Return [X, Y] of the center of cell containing provided text 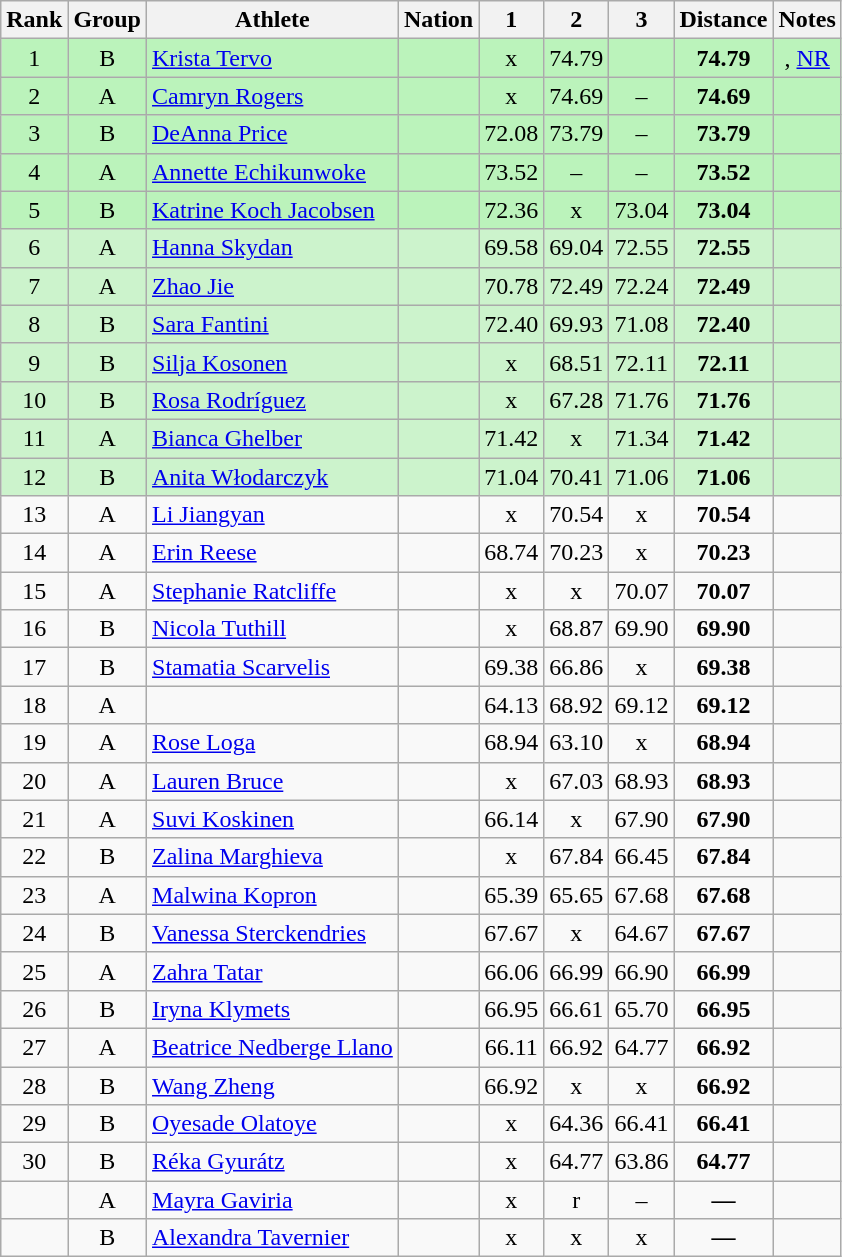
, NR [807, 58]
28 [34, 1085]
Oyesade Olatoye [273, 1124]
66.14 [512, 819]
66.86 [576, 667]
69.93 [576, 324]
Lauren Bruce [273, 781]
15 [34, 591]
66.06 [512, 971]
Zhao Jie [273, 286]
Stamatia Scarvelis [273, 667]
72.08 [512, 134]
69.04 [576, 248]
23 [34, 895]
Iryna Klymets [273, 1009]
68.87 [576, 629]
66.45 [642, 857]
Sara Fantini [273, 324]
65.65 [576, 895]
Réka Gyurátz [273, 1162]
Distance [724, 20]
Li Jiangyan [273, 515]
Beatrice Nedberge Llano [273, 1047]
72.36 [512, 210]
27 [34, 1047]
Nicola Tuthill [273, 629]
Notes [807, 20]
Silja Kosonen [273, 362]
Group [108, 20]
Stephanie Ratcliffe [273, 591]
65.70 [642, 1009]
r [576, 1200]
16 [34, 629]
11 [34, 438]
12 [34, 477]
Rosa Rodríguez [273, 400]
Annette Echikunwoke [273, 172]
14 [34, 553]
17 [34, 667]
Rose Loga [273, 743]
Erin Reese [273, 553]
Camryn Rogers [273, 96]
Suvi Koskinen [273, 819]
Vanessa Sterckendries [273, 933]
Bianca Ghelber [273, 438]
Mayra Gaviria [273, 1200]
26 [34, 1009]
71.04 [512, 477]
70.41 [576, 477]
70.78 [512, 286]
Alexandra Tavernier [273, 1238]
6 [34, 248]
Athlete [273, 20]
Nation [438, 20]
7 [34, 286]
20 [34, 781]
67.28 [576, 400]
22 [34, 857]
71.34 [642, 438]
66.90 [642, 971]
25 [34, 971]
68.92 [576, 705]
4 [34, 172]
66.61 [576, 1009]
63.86 [642, 1162]
21 [34, 819]
Rank [34, 20]
13 [34, 515]
64.36 [576, 1124]
64.13 [512, 705]
66.11 [512, 1047]
68.51 [576, 362]
Katrine Koch Jacobsen [273, 210]
5 [34, 210]
Wang Zheng [273, 1085]
30 [34, 1162]
Hanna Skydan [273, 248]
29 [34, 1124]
63.10 [576, 743]
64.67 [642, 933]
Zalina Marghieva [273, 857]
9 [34, 362]
8 [34, 324]
68.74 [512, 553]
69.58 [512, 248]
DeAnna Price [273, 134]
71.08 [642, 324]
10 [34, 400]
Krista Tervo [273, 58]
Malwina Kopron [273, 895]
24 [34, 933]
72.24 [642, 286]
18 [34, 705]
Anita Włodarczyk [273, 477]
19 [34, 743]
Zahra Tatar [273, 971]
65.39 [512, 895]
67.03 [576, 781]
